Identify which cell holds the provided text, then report its (x, y) central coordinate. 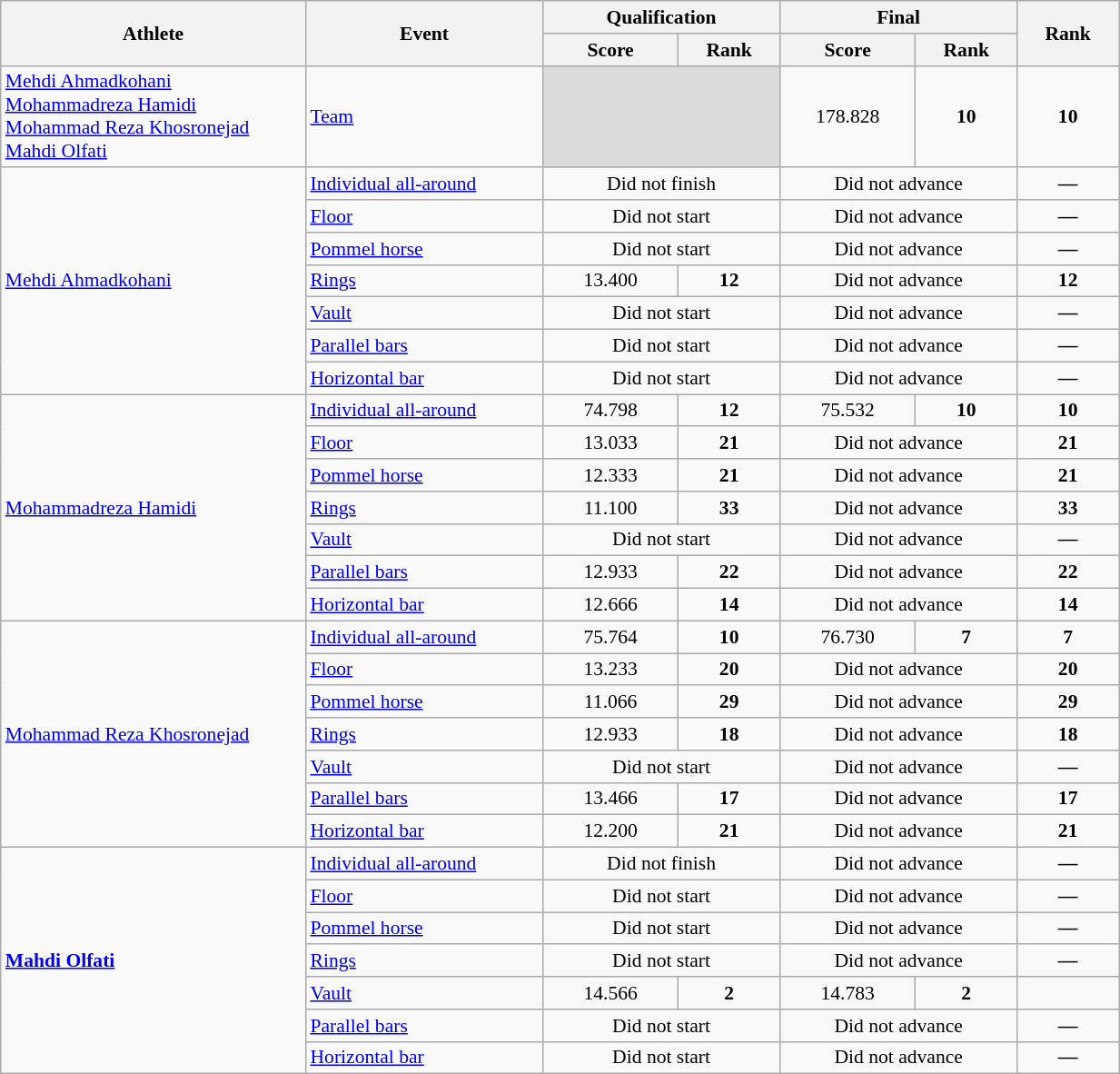
Team (423, 116)
76.730 (848, 637)
Qualification (661, 17)
11.100 (610, 508)
Mohammad Reza Khosronejad (154, 734)
11.066 (610, 702)
13.233 (610, 670)
Athlete (154, 33)
75.532 (848, 411)
Mahdi Olfati (154, 961)
Mehdi Ahmadkohani (154, 282)
Event (423, 33)
75.764 (610, 637)
13.466 (610, 799)
13.033 (610, 443)
178.828 (848, 116)
12.666 (610, 605)
Mohammadreza Hamidi (154, 507)
14.783 (848, 993)
14.566 (610, 993)
12.333 (610, 475)
Mehdi AhmadkohaniMohammadreza HamidiMohammad Reza KhosronejadMahdi Olfati (154, 116)
13.400 (610, 281)
12.200 (610, 831)
74.798 (610, 411)
Final (899, 17)
